Capture the cell that displays the provided text and extract its (X, Y) central coordinate. 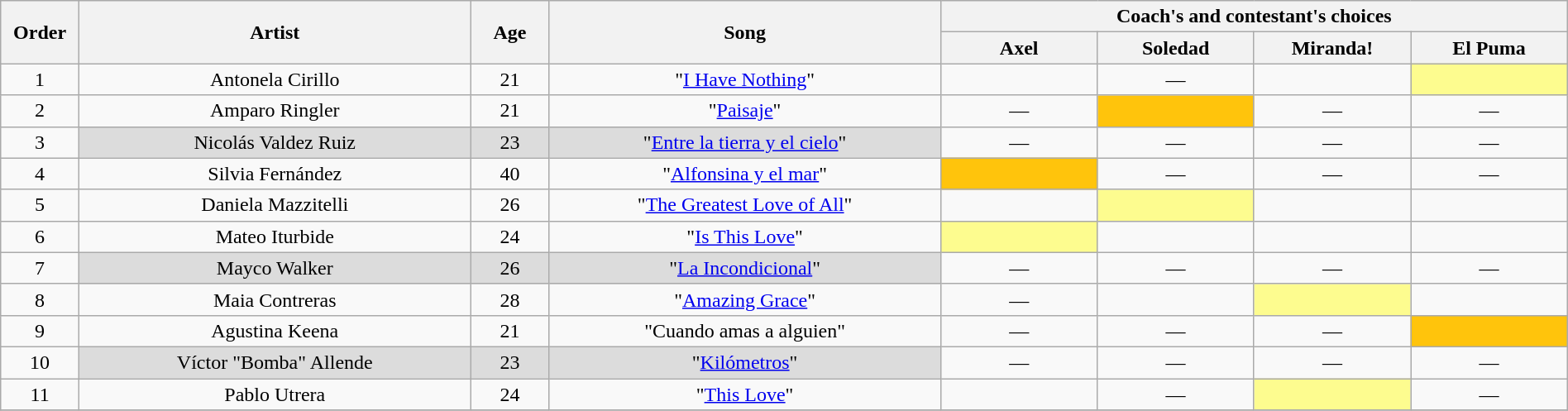
"Amazing Grace" (745, 299)
5 (40, 205)
Age (509, 32)
"I Have Nothing" (745, 79)
40 (509, 174)
Amparo Ringler (275, 111)
"Entre la tierra y el cielo" (745, 142)
7 (40, 268)
Soledad (1176, 48)
3 (40, 142)
Order (40, 32)
"Is This Love" (745, 237)
"Alfonsina y el mar" (745, 174)
1 (40, 79)
Artist (275, 32)
4 (40, 174)
Nicolás Valdez Ruiz (275, 142)
Daniela Mazzitelli (275, 205)
Maia Contreras (275, 299)
Agustina Keena (275, 331)
10 (40, 362)
"This Love" (745, 394)
Coach's and contestant's choices (1254, 17)
Song (745, 32)
Antonela Cirillo (275, 79)
"La Incondicional" (745, 268)
Mateo Iturbide (275, 237)
"Cuando amas a alguien" (745, 331)
El Puma (1489, 48)
Mayco Walker (275, 268)
Axel (1019, 48)
28 (509, 299)
Silvia Fernández (275, 174)
Víctor "Bomba" Allende (275, 362)
9 (40, 331)
"Paisaje" (745, 111)
11 (40, 394)
8 (40, 299)
Pablo Utrera (275, 394)
2 (40, 111)
"The Greatest Love of All" (745, 205)
"Kilómetros" (745, 362)
Miranda! (1331, 48)
6 (40, 237)
